Locate the cell with the specified text and output its [x, y] center coordinate. 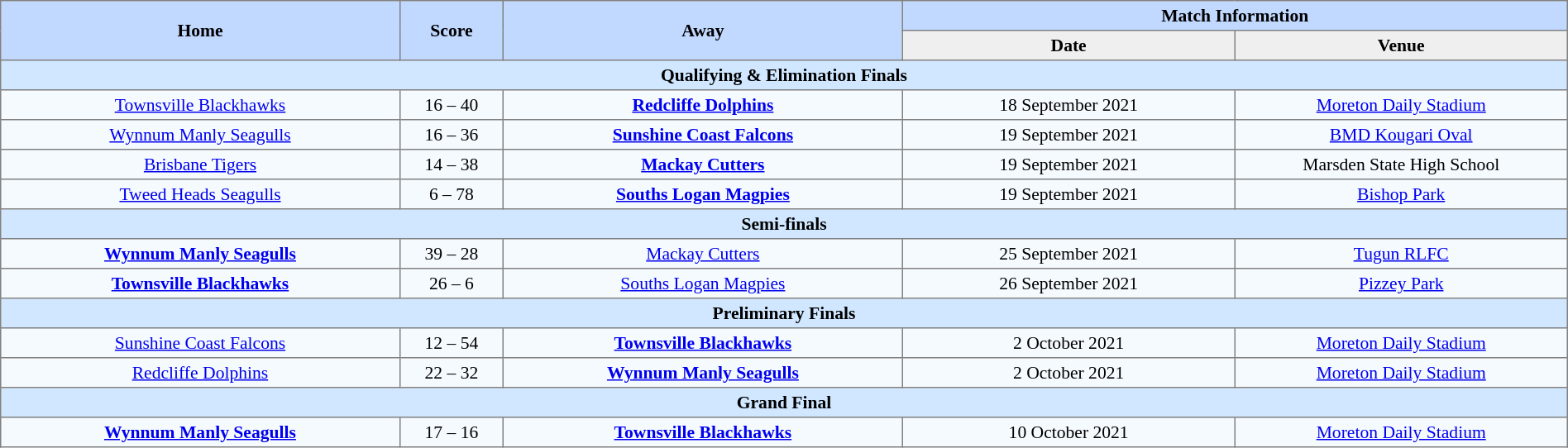
26 – 6 [452, 284]
17 – 16 [452, 432]
14 – 38 [452, 164]
Venue [1401, 45]
16 – 36 [452, 135]
Tugun RLFC [1401, 254]
Date [1068, 45]
Bishop Park [1401, 194]
12 – 54 [452, 343]
Qualifying & Elimination Finals [784, 75]
18 September 2021 [1068, 105]
26 September 2021 [1068, 284]
Pizzey Park [1401, 284]
Semi-finals [784, 224]
6 – 78 [452, 194]
39 – 28 [452, 254]
16 – 40 [452, 105]
Tweed Heads Seagulls [200, 194]
Match Information [1235, 16]
22 – 32 [452, 373]
Preliminary Finals [784, 313]
25 September 2021 [1068, 254]
Score [452, 31]
BMD Kougari Oval [1401, 135]
Home [200, 31]
Away [703, 31]
10 October 2021 [1068, 432]
Marsden State High School [1401, 164]
Grand Final [784, 403]
Brisbane Tigers [200, 164]
